Extract the (X, Y) coordinate from the center of the cell holding the provided text.  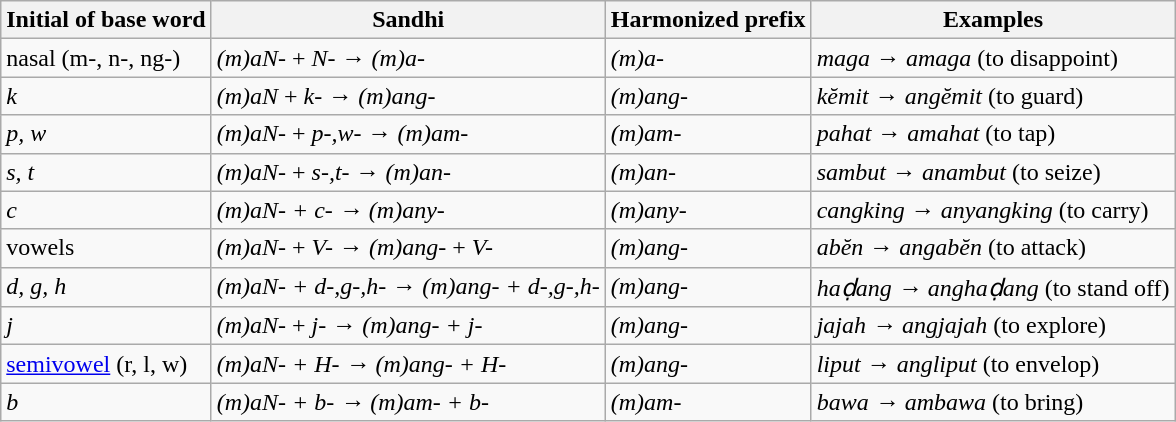
Harmonized prefix (708, 20)
p, w (106, 134)
d, g, h (106, 287)
(m)aN- + j- → (m)ang- + j- (408, 326)
(m)an- (708, 172)
nasal (m-, n-, ng-) (106, 58)
(m)aN- + N- → (m)a- (408, 58)
semivowel (r, l, w) (106, 364)
abĕn → angabĕn (to attack) (993, 248)
(m)aN- + s-,t- → (m)an- (408, 172)
sambut → anambut (to seize) (993, 172)
(m)aN + k- → (m)ang- (408, 96)
liput → angliput (to envelop) (993, 364)
(m)aN- + V- → (m)ang- + V- (408, 248)
(m)aN- + c- → (m)any- (408, 210)
(m)aN- + H- → (m)ang- + H- (408, 364)
b (106, 402)
cangking → anyangking (to carry) (993, 210)
c (106, 210)
(m)aN- + p-,w- → (m)am- (408, 134)
pahat → amahat (to tap) (993, 134)
jajah → angjajah (to explore) (993, 326)
vowels (106, 248)
bawa → ambawa (to bring) (993, 402)
haḍang → anghaḍang (to stand off) (993, 287)
Examples (993, 20)
(m)aN- + d-,g-,h- → (m)ang- + d-,g-,h- (408, 287)
j (106, 326)
Initial of base word (106, 20)
(m)aN- + b- → (m)am- + b- (408, 402)
k (106, 96)
(m)any- (708, 210)
(m)a- (708, 58)
Sandhi (408, 20)
kĕmit → angĕmit (to guard) (993, 96)
s, t (106, 172)
maga → amaga (to disappoint) (993, 58)
